Identify which cell holds the provided text, then report its (X, Y) central coordinate. 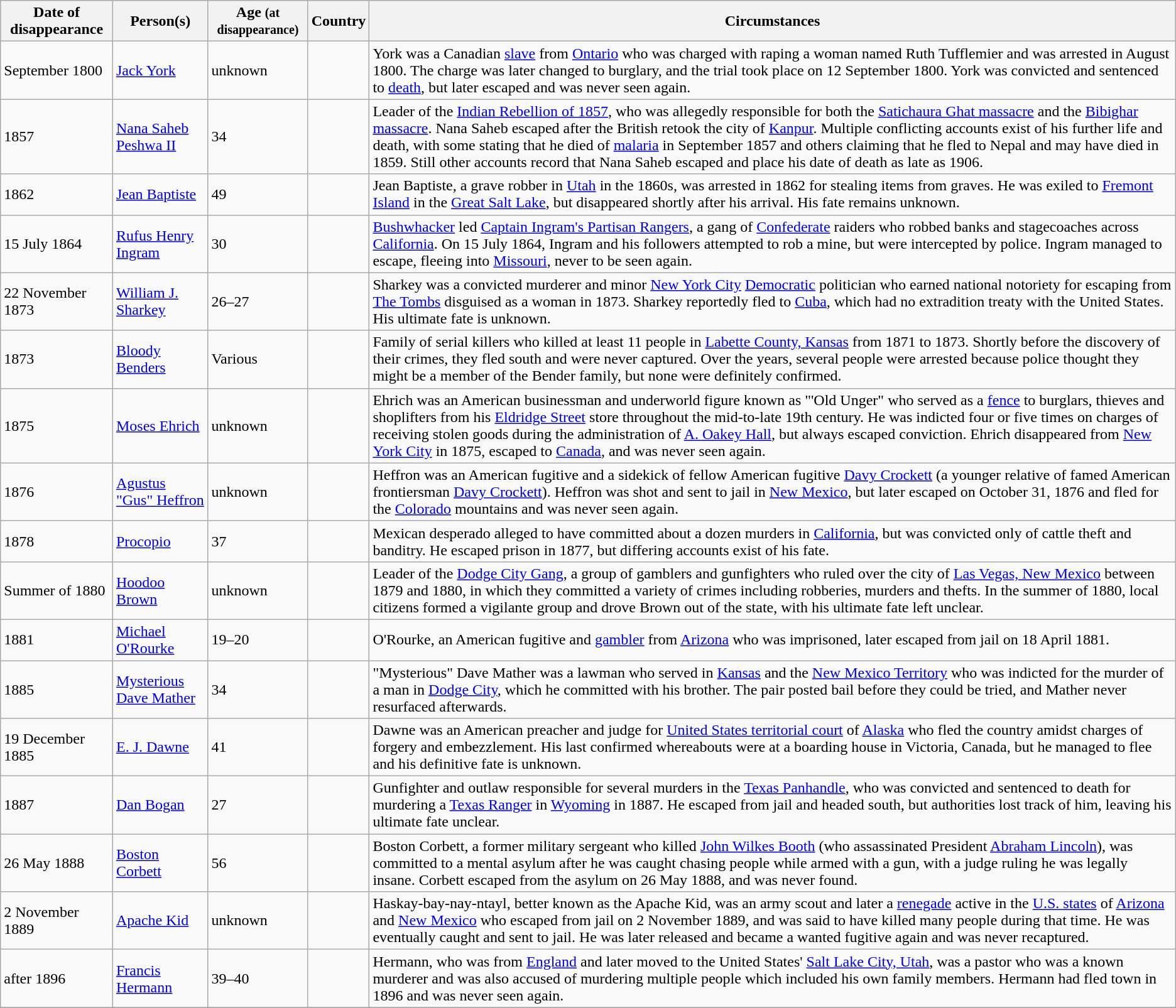
Jack York (160, 70)
1875 (57, 426)
19–20 (258, 639)
Procopio (160, 541)
1885 (57, 690)
22 November 1873 (57, 301)
1876 (57, 492)
Summer of 1880 (57, 590)
39–40 (258, 978)
19 December 1885 (57, 747)
1878 (57, 541)
1887 (57, 805)
Circumstances (773, 21)
September 1800 (57, 70)
Various (258, 359)
Nana Saheb Peshwa II (160, 137)
Moses Ehrich (160, 426)
Person(s) (160, 21)
1881 (57, 639)
Age (at disappearance) (258, 21)
15 July 1864 (57, 244)
William J. Sharkey (160, 301)
56 (258, 863)
1862 (57, 195)
Apache Kid (160, 921)
Boston Corbett (160, 863)
1857 (57, 137)
2 November 1889 (57, 921)
37 (258, 541)
Francis Hermann (160, 978)
49 (258, 195)
E. J. Dawne (160, 747)
Country (339, 21)
30 (258, 244)
Mysterious Dave Mather (160, 690)
after 1896 (57, 978)
Bloody Benders (160, 359)
26 May 1888 (57, 863)
Date of disappearance (57, 21)
41 (258, 747)
O'Rourke, an American fugitive and gambler from Arizona who was imprisoned, later escaped from jail on 18 April 1881. (773, 639)
Dan Bogan (160, 805)
Jean Baptiste (160, 195)
26–27 (258, 301)
1873 (57, 359)
Michael O'Rourke (160, 639)
Rufus Henry Ingram (160, 244)
Hoodoo Brown (160, 590)
Agustus "Gus" Heffron (160, 492)
27 (258, 805)
